Search for the cell housing the specified text and yield its [x, y] center coordinate. 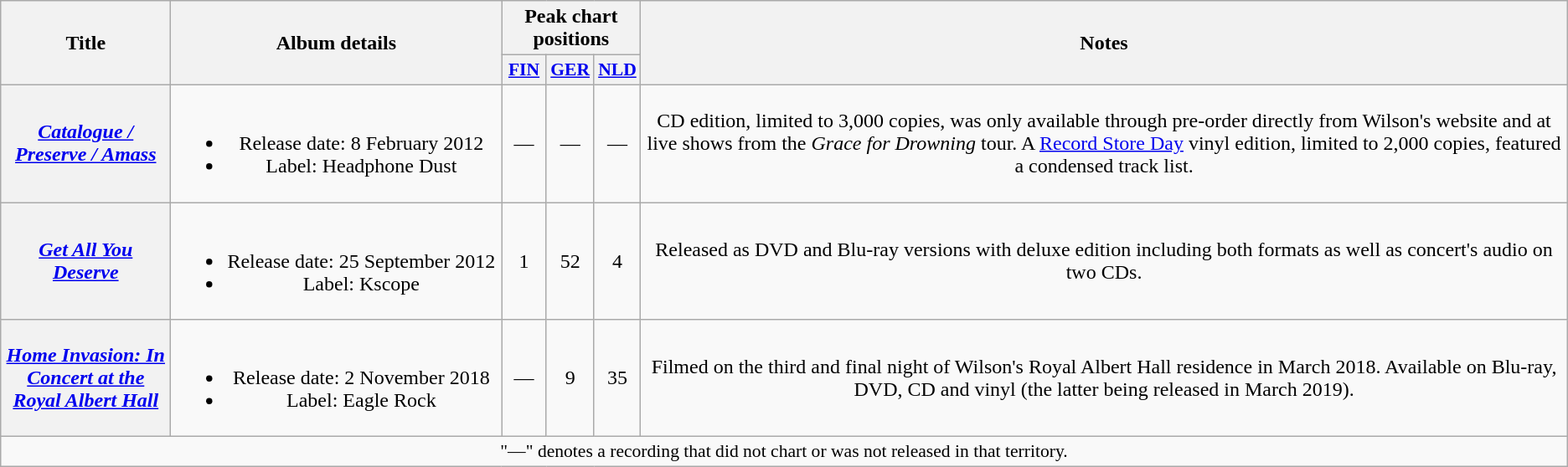
Release date: 2 November 2018Label: Eagle Rock [337, 378]
35 [617, 378]
Peak chart positions [571, 28]
1 [524, 261]
Home Invasion: In Concert at the Royal Albert Hall [85, 378]
Notes [1104, 44]
4 [617, 261]
Release date: 8 February 2012Label: Headphone Dust [337, 143]
9 [570, 378]
Catalogue / Preserve / Amass [85, 143]
52 [570, 261]
FIN [524, 70]
Released as DVD and Blu-ray versions with deluxe edition including both formats as well as concert's audio on two CDs. [1104, 261]
Get All You Deserve [85, 261]
"—" denotes a recording that did not chart or was not released in that territory. [784, 452]
GER [570, 70]
Album details [337, 44]
Release date: 25 September 2012Label: Kscope [337, 261]
Title [85, 44]
NLD [617, 70]
